For the text-containing cell, return its midpoint in [X, Y] coordinate format. 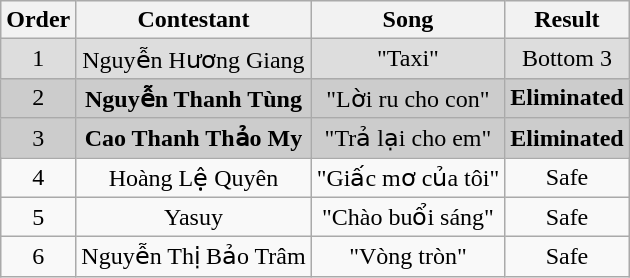
"Lời ru cho con" [408, 98]
"Giấc mơ của tôi" [408, 178]
Nguyễn Thanh Tùng [194, 98]
2 [38, 98]
"Vòng tròn" [408, 257]
Cao Thanh Thảo My [194, 138]
Nguyễn Thị Bảo Trâm [194, 257]
Nguyễn Hương Giang [194, 59]
Bottom 3 [567, 59]
Yasuy [194, 217]
4 [38, 178]
Song [408, 20]
Hoàng Lệ Quyên [194, 178]
5 [38, 217]
Order [38, 20]
Result [567, 20]
6 [38, 257]
"Chào buổi sáng" [408, 217]
Contestant [194, 20]
1 [38, 59]
"Taxi" [408, 59]
3 [38, 138]
"Trả lại cho em" [408, 138]
